Determine the (X, Y) coordinate at the center of the cell enclosing the given text.  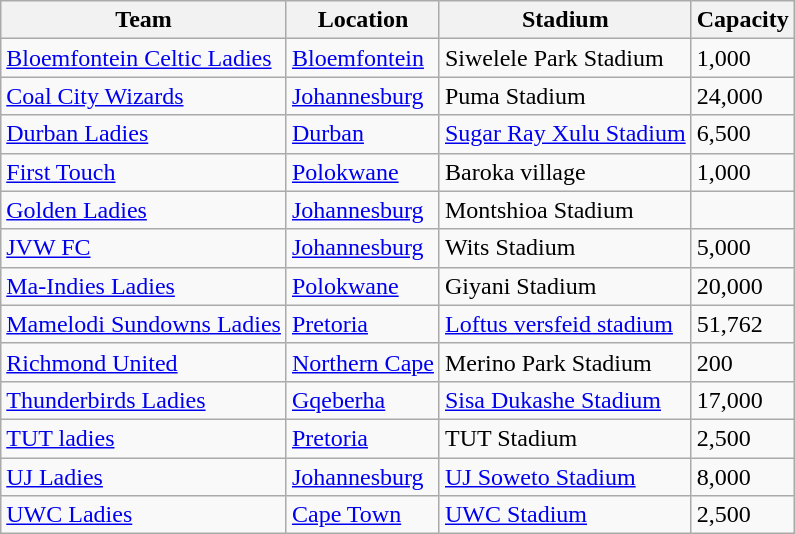
5,000 (742, 248)
8,000 (742, 477)
Mamelodi Sundowns Ladies (144, 324)
Durban Ladies (144, 134)
Sisa Dukashe Stadium (565, 400)
Location (362, 20)
51,762 (742, 324)
Golden Ladies (144, 210)
UJ Soweto Stadium (565, 477)
TUT ladies (144, 438)
Thunderbirds Ladies (144, 400)
Baroka village (565, 172)
Capacity (742, 20)
Cape Town (362, 515)
Stadium (565, 20)
17,000 (742, 400)
Team (144, 20)
24,000 (742, 96)
Bloemfontein (362, 58)
UJ Ladies (144, 477)
TUT Stadium (565, 438)
Richmond United (144, 362)
Durban (362, 134)
Gqeberha (362, 400)
Coal City Wizards (144, 96)
Northern Cape (362, 362)
Merino Park Stadium (565, 362)
Ma-Indies Ladies (144, 286)
JVW FC (144, 248)
Giyani Stadium (565, 286)
Montshioa Stadium (565, 210)
Loftus versfeid stadium (565, 324)
Siwelele Park Stadium (565, 58)
200 (742, 362)
Sugar Ray Xulu Stadium (565, 134)
Wits Stadium (565, 248)
First Touch (144, 172)
UWC Stadium (565, 515)
Bloemfontein Celtic Ladies (144, 58)
6,500 (742, 134)
20,000 (742, 286)
Puma Stadium (565, 96)
UWC Ladies (144, 515)
